Find where the given text appears and provide that cell's center as [X, Y] coordinate. 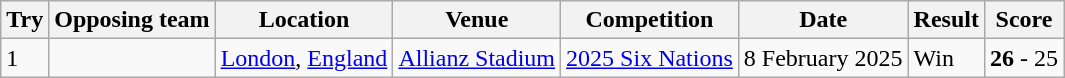
2025 Six Nations [650, 58]
London, England [304, 58]
8 February 2025 [823, 58]
26 - 25 [1024, 58]
Competition [650, 20]
Allianz Stadium [477, 58]
Location [304, 20]
Date [823, 20]
Result [946, 20]
Try [25, 20]
Score [1024, 20]
Opposing team [132, 20]
Venue [477, 20]
1 [25, 58]
Win [946, 58]
